From the cell containing the given text, extract its center point as (x, y) coordinate. 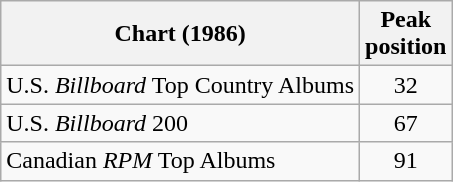
Canadian RPM Top Albums (180, 161)
U.S. Billboard 200 (180, 123)
32 (406, 85)
67 (406, 123)
Peakposition (406, 34)
Chart (1986) (180, 34)
U.S. Billboard Top Country Albums (180, 85)
91 (406, 161)
